Capture the cell that displays the provided text and extract its (X, Y) central coordinate. 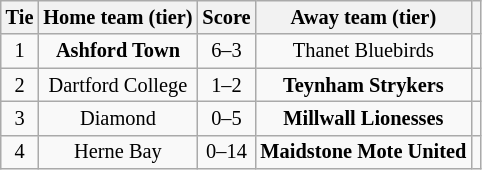
Home team (tier) (118, 17)
Thanet Bluebirds (363, 51)
Maidstone Mote United (363, 152)
1 (20, 51)
Diamond (118, 118)
Away team (tier) (363, 17)
Teynham Strykers (363, 85)
6–3 (226, 51)
4 (20, 152)
Ashford Town (118, 51)
Tie (20, 17)
0–14 (226, 152)
Score (226, 17)
0–5 (226, 118)
Herne Bay (118, 152)
2 (20, 85)
1–2 (226, 85)
Millwall Lionesses (363, 118)
3 (20, 118)
Dartford College (118, 85)
